Search for the cell housing the specified text and yield its (x, y) center coordinate. 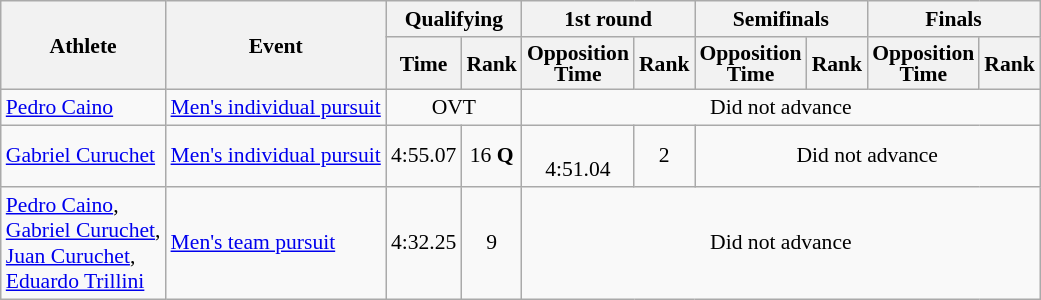
9 (492, 243)
Pedro Caino (84, 108)
4:55.07 (424, 156)
Qualifying (454, 19)
2 (664, 156)
16 Q (492, 156)
Gabriel Curuchet (84, 156)
4:32.25 (424, 243)
Time (424, 64)
Men's team pursuit (276, 243)
4:51.04 (578, 156)
Semifinals (780, 19)
OVT (454, 108)
Event (276, 46)
Finals (954, 19)
Pedro Caino,Gabriel Curuchet,Juan Curuchet,Eduardo Trillini (84, 243)
Athlete (84, 46)
1st round (608, 19)
